Output the [x, y] coordinate of the center of the cell containing the given text.  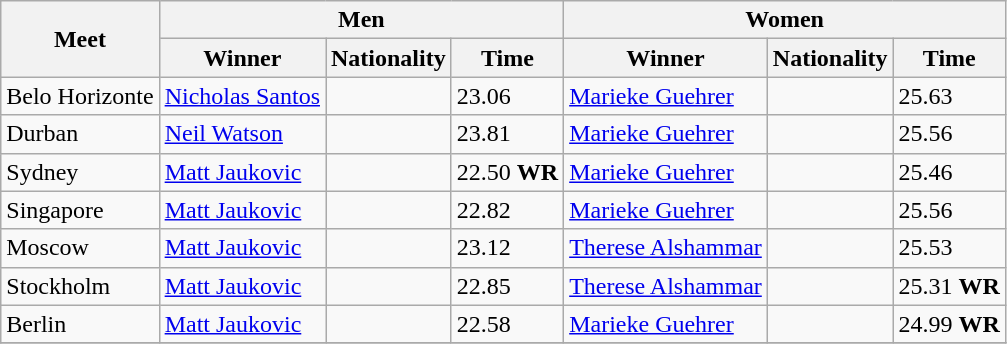
22.58 [507, 324]
25.53 [949, 248]
Singapore [80, 210]
Sydney [80, 172]
22.82 [507, 210]
Moscow [80, 248]
23.81 [507, 134]
Durban [80, 134]
25.46 [949, 172]
25.63 [949, 96]
Nicholas Santos [242, 96]
Meet [80, 39]
25.31 WR [949, 286]
Women [785, 20]
22.85 [507, 286]
Belo Horizonte [80, 96]
Men [362, 20]
23.06 [507, 96]
Neil Watson [242, 134]
24.99 WR [949, 324]
22.50 WR [507, 172]
Berlin [80, 324]
Stockholm [80, 286]
23.12 [507, 248]
